Determine the [X, Y] coordinate at the center of the cell enclosing the given text.  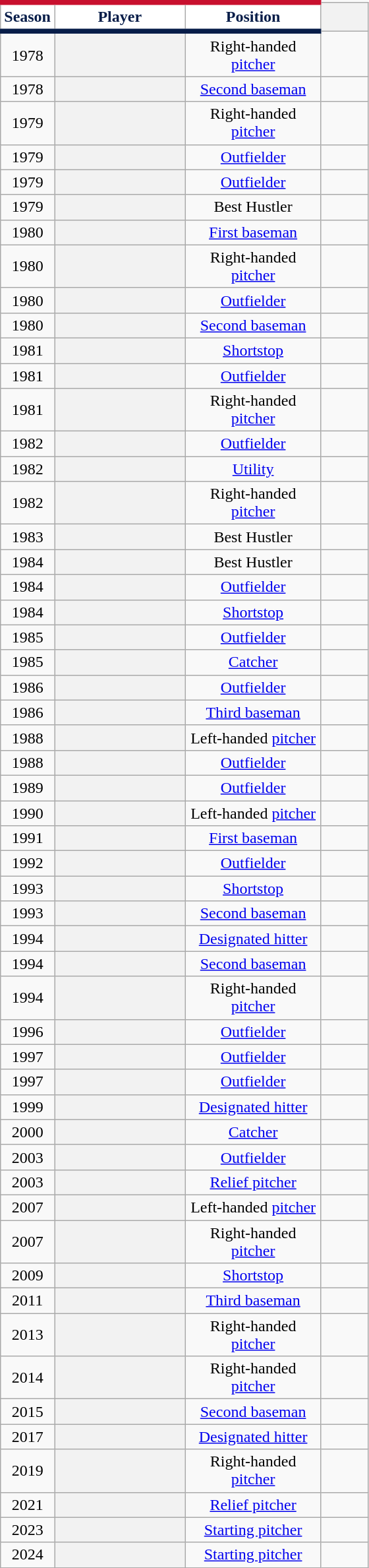
1996 [28, 1032]
Utility [253, 469]
2000 [28, 1132]
Position [253, 17]
Player [120, 17]
2023 [28, 1530]
1983 [28, 537]
2021 [28, 1505]
1999 [28, 1107]
2015 [28, 1412]
1992 [28, 863]
2011 [28, 1301]
2009 [28, 1276]
2019 [28, 1471]
2017 [28, 1437]
1989 [28, 788]
2013 [28, 1335]
Season [28, 17]
1991 [28, 838]
1990 [28, 813]
2024 [28, 1555]
2014 [28, 1377]
